Extract the [X, Y] coordinate from the center of the cell holding the provided text.  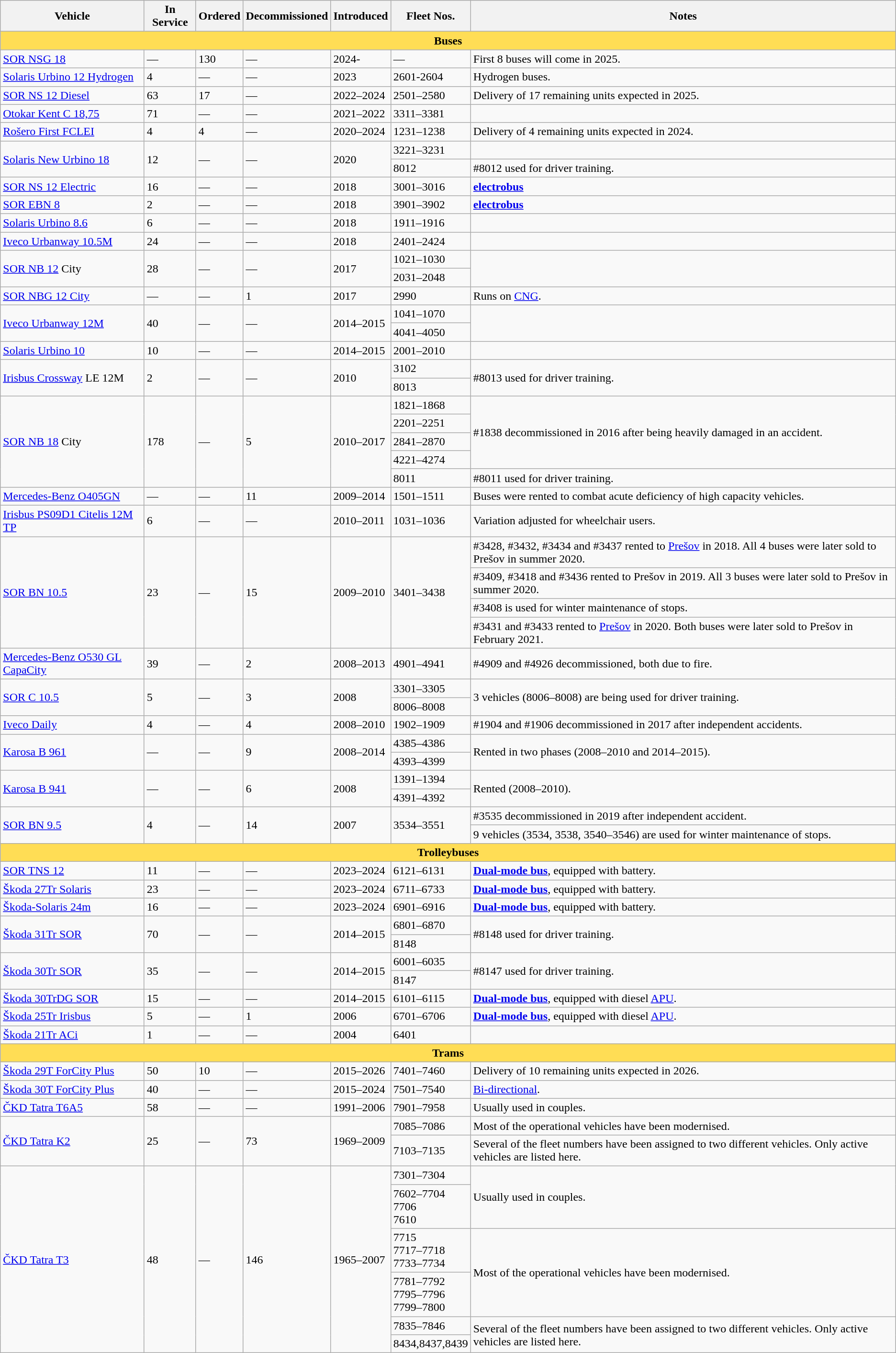
50 [170, 1071]
2010–2011 [361, 521]
2401–2424 [431, 241]
8012 [431, 168]
2007 [361, 825]
SOR C 10.5 [73, 698]
3401–3438 [431, 592]
Solaris New Urbino 18 [73, 159]
1911–1916 [431, 223]
SOR EBN 8 [73, 204]
7401–7460 [431, 1071]
#8012 used for driver training. [683, 168]
3534–3551 [431, 825]
24 [170, 241]
39 [170, 664]
Delivery of 10 remaining units expected in 2026. [683, 1071]
4901–4941 [431, 664]
#3428, #3432, #3434 and #3437 rented to Prešov in 2018. All 4 buses were later sold to Prešov in summer 2020. [683, 552]
2015–2024 [361, 1089]
#8148 used for driver training. [683, 935]
2021–2022 [361, 113]
1902–1909 [431, 725]
4041–4050 [431, 332]
ČKD Tatra T6A5 [73, 1107]
2020 [361, 159]
4391–4392 [431, 798]
8148 [431, 944]
3001–3016 [431, 186]
2008–2010 [361, 725]
#8147 used for driver training. [683, 971]
Solaris Urbino 12 Hydrogen [73, 77]
ČKD Tatra T3 [73, 1259]
1965–2007 [361, 1259]
7901–7958 [431, 1107]
2009–2014 [361, 496]
Vehicle [73, 16]
2023 [361, 77]
1501–1511 [431, 496]
4393–4399 [431, 761]
7835–7846 [431, 1326]
Rented in two phases (2008–2010 and 2014–2015). [683, 752]
63 [170, 95]
3301–3305 [431, 688]
2010 [361, 378]
ČKD Tatra K2 [73, 1141]
6101–6115 [431, 998]
Runs on CNG. [683, 296]
2015–2026 [361, 1071]
Irisbus Crossway LE 12M [73, 378]
3102 [431, 369]
SOR NSG 18 [73, 59]
#3408 is used for winter maintenance of stops. [683, 608]
1991–2006 [361, 1107]
#8013 used for driver training. [683, 378]
Buses were rented to combat acute deficiency of high capacity vehicles. [683, 496]
SOR TNS 12 [73, 870]
Hydrogen buses. [683, 77]
6711–6733 [431, 889]
Iveco Daily [73, 725]
2008–2014 [361, 752]
3311–3381 [431, 113]
2990 [431, 296]
Škoda-Solaris 24m [73, 907]
#3409, #3418 and #3436 rented to Prešov in 2019. All 3 buses were later sold to Prešov in summer 2020. [683, 583]
9 [287, 752]
Škoda 27Tr Solaris [73, 889]
7602–770477067610 [431, 1206]
6801–6870 [431, 925]
3 vehicles (8006–8008) are being used for driver training. [683, 698]
71 [170, 113]
2004 [361, 1035]
Škoda 25Tr Irisbus [73, 1016]
2020–2024 [361, 132]
Ordered [219, 16]
35 [170, 971]
6901–6916 [431, 907]
Iveco Urbanway 12M [73, 323]
8013 [431, 387]
8011 [431, 478]
Delivery of 17 remaining units expected in 2025. [683, 95]
Iveco Urbanway 10.5M [73, 241]
Solaris Urbino 8.6 [73, 223]
Mercedes-Benz O405GN [73, 496]
Škoda 29T ForCity Plus [73, 1071]
Notes [683, 16]
6701–6706 [431, 1016]
1391–1394 [431, 779]
Škoda 30TrDG SOR [73, 998]
Fleet Nos. [431, 16]
Introduced [361, 16]
First 8 buses will come in 2025. [683, 59]
Škoda 30T ForCity Plus [73, 1089]
#3431 and #3433 rented to Prešov in 2020. Both buses were later sold to Prešov in February 2021. [683, 633]
Buses [448, 41]
8147 [431, 980]
2010–2017 [361, 441]
3221–3231 [431, 150]
6401 [431, 1035]
7781–77927795–77967799–7800 [431, 1295]
Škoda 30Tr SOR [73, 971]
1821–1868 [431, 405]
7501–7540 [431, 1089]
#3535 decommissioned in 2019 after independent accident. [683, 816]
146 [287, 1259]
Trams [448, 1053]
1969–2009 [361, 1141]
SOR NB 12 City [73, 269]
2031–2048 [431, 278]
8434,8437,8439 [431, 1344]
7085–7086 [431, 1126]
SOR NS 12 Electric [73, 186]
2501–2580 [431, 95]
12 [170, 159]
Otokar Kent C 18,75 [73, 113]
7103–7135 [431, 1150]
2009–2010 [361, 592]
6121–6131 [431, 870]
Karosa B 961 [73, 752]
7301–7304 [431, 1175]
70 [170, 935]
Rošero First FCLEI [73, 132]
178 [170, 441]
4221–4274 [431, 460]
25 [170, 1141]
6001–6035 [431, 962]
Trolleybuses [448, 852]
Mercedes-Benz O530 GL CapaCity [73, 664]
3 [287, 698]
2006 [361, 1016]
4385–4386 [431, 743]
77157717–77187733–7734 [431, 1251]
2201–2251 [431, 423]
1031–1036 [431, 521]
Delivery of 4 remaining units expected in 2024. [683, 132]
Variation adjusted for wheelchair users. [683, 521]
2001–2010 [431, 350]
#1838 decommissioned in 2016 after being heavily damaged in an accident. [683, 432]
SOR BN 10.5 [73, 592]
130 [219, 59]
#8011 used for driver training. [683, 478]
1021–1030 [431, 259]
8006–8008 [431, 707]
2024- [361, 59]
Bi-directional. [683, 1089]
Karosa B 941 [73, 789]
Decommissioned [287, 16]
48 [170, 1259]
2601-2604 [431, 77]
Solaris Urbino 10 [73, 350]
2008–2013 [361, 664]
28 [170, 269]
In Service [170, 16]
1041–1070 [431, 314]
Škoda 21Tr ACi [73, 1035]
SOR BN 9.5 [73, 825]
17 [219, 95]
SOR NBG 12 City [73, 296]
Irisbus PS09D1 Citelis 12M TP [73, 521]
#1904 and #1906 decommissioned in 2017 after independent accidents. [683, 725]
2841–2870 [431, 441]
3901–3902 [431, 204]
58 [170, 1107]
SOR NS 12 Diesel [73, 95]
73 [287, 1141]
Rented (2008–2010). [683, 789]
9 vehicles (3534, 3538, 3540–3546) are used for winter maintenance of stops. [683, 834]
14 [287, 825]
#4909 and #4926 decommissioned, both due to fire. [683, 664]
Škoda 31Tr SOR [73, 935]
SOR NB 18 City [73, 441]
1231–1238 [431, 132]
2022–2024 [361, 95]
